Determine the [x, y] coordinate at the center of the cell enclosing the given text.  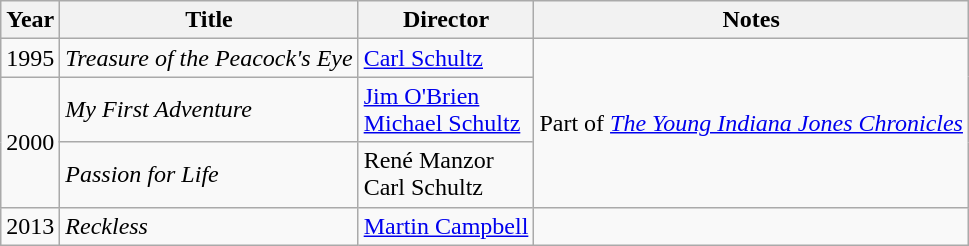
Year [30, 20]
Notes [752, 20]
2000 [30, 142]
Title [209, 20]
Director [446, 20]
Part of The Young Indiana Jones Chronicles [752, 123]
Carl Schultz [446, 58]
My First Adventure [209, 110]
2013 [30, 226]
Reckless [209, 226]
Jim O'BrienMichael Schultz [446, 110]
Treasure of the Peacock's Eye [209, 58]
Passion for Life [209, 174]
René ManzorCarl Schultz [446, 174]
Martin Campbell [446, 226]
1995 [30, 58]
